For the text-containing cell, return its midpoint in [x, y] coordinate format. 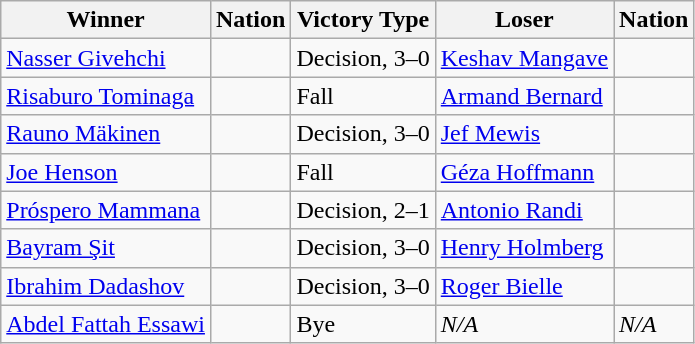
Risaburo Tominaga [106, 96]
Géza Hoffmann [524, 172]
Keshav Mangave [524, 58]
Bye [363, 324]
Próspero Mammana [106, 210]
Decision, 2–1 [363, 210]
Ibrahim Dadashov [106, 286]
Henry Holmberg [524, 248]
Abdel Fattah Essawi [106, 324]
Antonio Randi [524, 210]
Nasser Givehchi [106, 58]
Joe Henson [106, 172]
Jef Mewis [524, 134]
Armand Bernard [524, 96]
Winner [106, 20]
Loser [524, 20]
Rauno Mäkinen [106, 134]
Roger Bielle [524, 286]
Bayram Şit [106, 248]
Victory Type [363, 20]
